Detect which cell encompasses the target text, then output its (x, y) center coordinate. 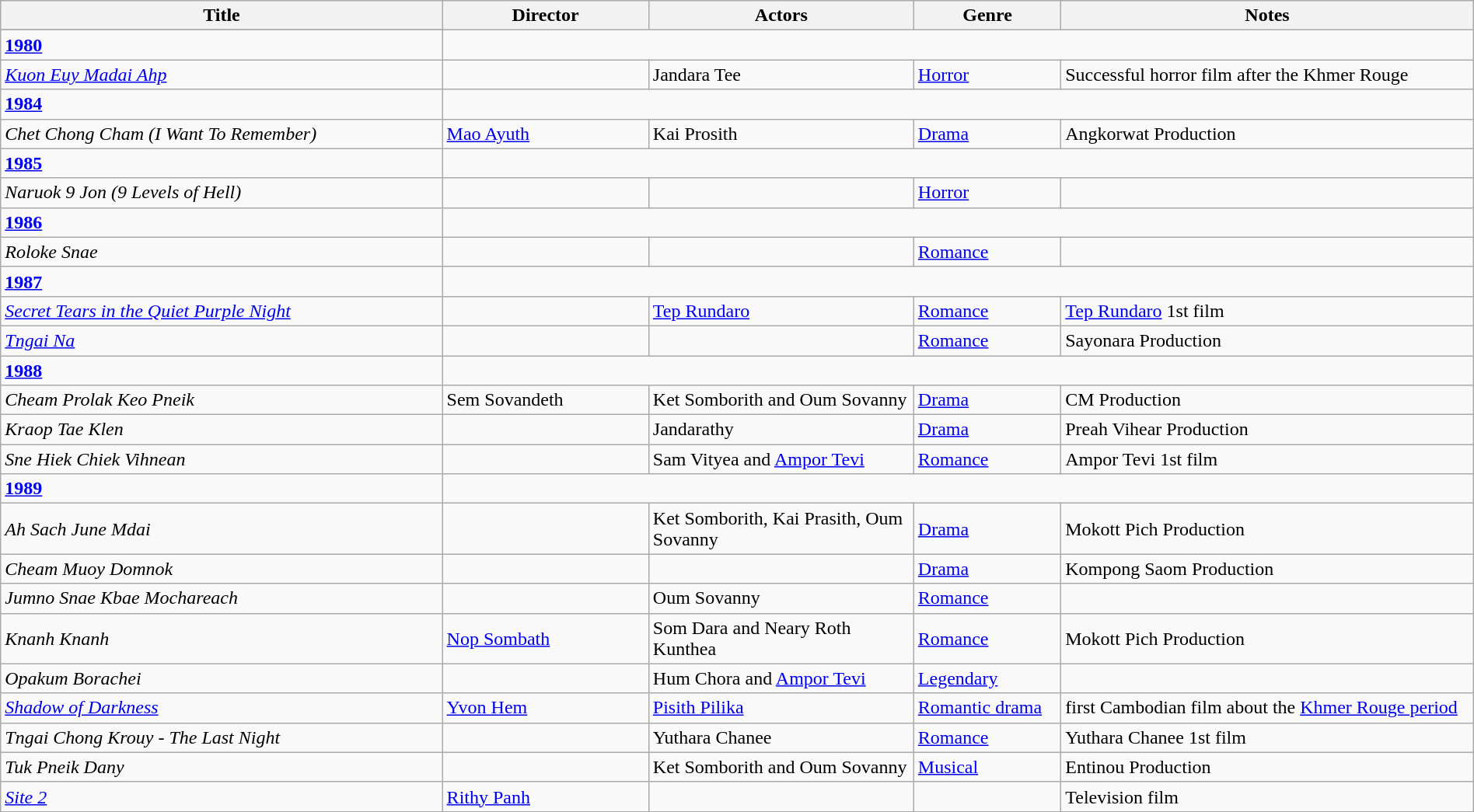
Pisith Pilika (781, 708)
Ket Somborith, Kai Prasith, Oum Sovanny (781, 528)
Tep Rundaro 1st film (1267, 311)
Oum Sovanny (781, 598)
Tuk Pneik Dany (222, 767)
Angkorwat Production (1267, 134)
Som Dara and Neary Roth Kunthea (781, 639)
Ah Sach June Mdai (222, 528)
CM Production (1267, 400)
Mao Ayuth (546, 134)
Hum Chora and Ampor Tevi (781, 678)
Naruok 9 Jon (9 Levels of Hell) (222, 193)
Director (546, 16)
Sne Hiek Chiek Vihnean (222, 459)
Opakum Borachei (222, 678)
Tngai Na (222, 340)
Shadow of Darkness (222, 708)
Sam Vityea and Ampor Tevi (781, 459)
Entinou Production (1267, 767)
1986 (222, 222)
Rithy Panh (546, 796)
Genre (987, 16)
Musical (987, 767)
1980 (222, 45)
Successful horror film after the Khmer Rouge (1267, 75)
Sem Sovandeth (546, 400)
Chet Chong Cham (I Want To Remember) (222, 134)
Jumno Snae Kbae Mochareach (222, 598)
Ampor Tevi 1st film (1267, 459)
Kompong Saom Production (1267, 569)
1987 (222, 281)
1984 (222, 104)
first Cambodian film about the Khmer Rouge period (1267, 708)
Kuon Euy Madai Ahp (222, 75)
Yuthara Chanee 1st film (1267, 737)
Knanh Knanh (222, 639)
Tngai Chong Krouy - The Last Night (222, 737)
Sayonara Production (1267, 340)
Notes (1267, 16)
Roloke Snae (222, 252)
Jandara Tee (781, 75)
Secret Tears in the Quiet Purple Night (222, 311)
Title (222, 16)
Site 2 (222, 796)
Cheam Muoy Domnok (222, 569)
1988 (222, 371)
Television film (1267, 796)
Legendary (987, 678)
Yuthara Chanee (781, 737)
Jandarathy (781, 430)
1985 (222, 163)
Actors (781, 16)
1989 (222, 489)
Romantic drama (987, 708)
Tep Rundaro (781, 311)
Nop Sombath (546, 639)
Cheam Prolak Keo Pneik (222, 400)
Kai Prosith (781, 134)
Preah Vihear Production (1267, 430)
Yvon Hem (546, 708)
Kraop Tae Klen (222, 430)
